Identify which cell holds the provided text, then report its (X, Y) central coordinate. 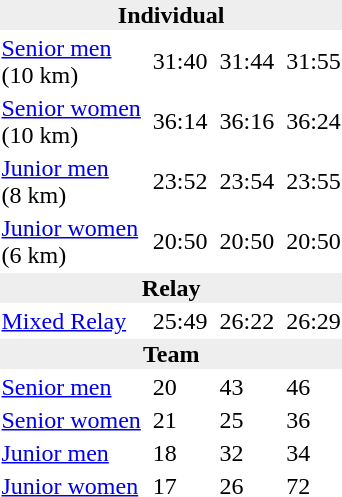
36:16 (247, 122)
Senior women (71, 420)
18 (180, 453)
26:22 (247, 321)
43 (247, 387)
Relay (171, 288)
23:54 (247, 182)
Junior women(6 km) (71, 242)
31:40 (180, 62)
25 (247, 420)
25:49 (180, 321)
23:52 (180, 182)
31:44 (247, 62)
Senior men (71, 387)
Individual (171, 15)
Junior men (71, 453)
Team (171, 354)
Mixed Relay (71, 321)
20 (180, 387)
32 (247, 453)
21 (180, 420)
Junior men(8 km) (71, 182)
36:14 (180, 122)
Senior women(10 km) (71, 122)
Senior men(10 km) (71, 62)
